For the text-containing cell, return its midpoint in (x, y) coordinate format. 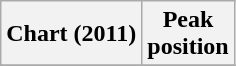
Chart (2011) (72, 34)
Peakposition (188, 34)
